Identify which cell holds the provided text, then report its [X, Y] central coordinate. 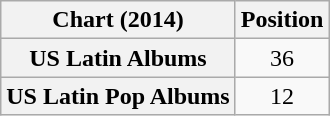
12 [282, 96]
US Latin Pop Albums [118, 96]
Chart (2014) [118, 20]
US Latin Albums [118, 58]
Position [282, 20]
36 [282, 58]
